Scan for the cell matching the given text and deliver its [X, Y] coordinate at center. 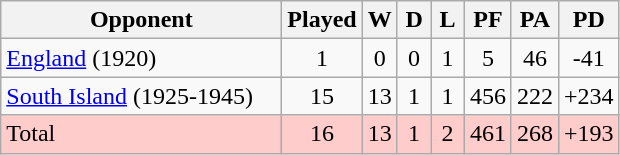
D [414, 20]
England (1920) [142, 58]
+234 [590, 96]
Played [322, 20]
461 [488, 134]
+193 [590, 134]
South Island (1925-1945) [142, 96]
222 [534, 96]
W [380, 20]
15 [322, 96]
2 [448, 134]
PD [590, 20]
5 [488, 58]
Opponent [142, 20]
456 [488, 96]
16 [322, 134]
46 [534, 58]
-41 [590, 58]
268 [534, 134]
PA [534, 20]
PF [488, 20]
L [448, 20]
Total [142, 134]
